Output the [x, y] coordinate of the center of the cell containing the given text.  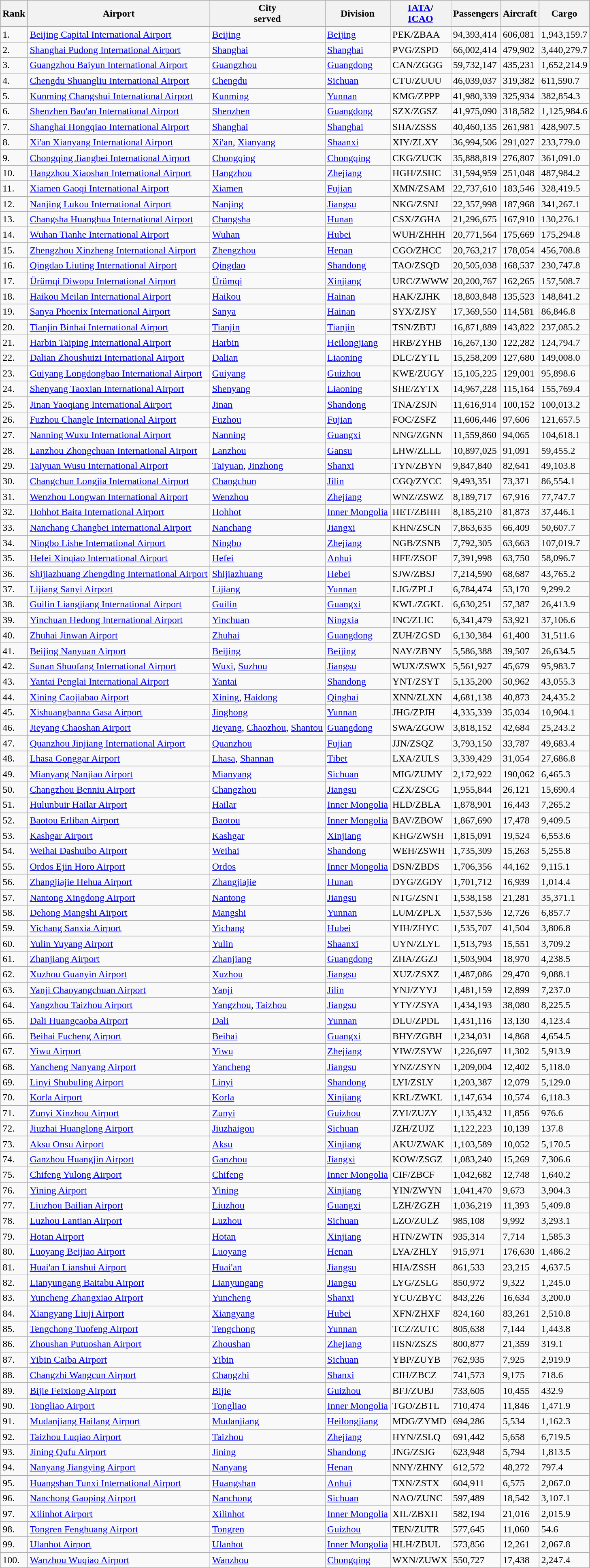
Shijiazhuang Zhengding International Airport [119, 574]
90. [14, 1406]
Baotou Erliban Airport [119, 820]
1,640.2 [564, 1174]
168,537 [520, 266]
68,687 [520, 574]
800,877 [475, 1344]
21. [14, 343]
Hohhot Baita International Airport [119, 512]
Yangzhou, Taizhou [267, 1005]
49,103.8 [564, 466]
Hotan [267, 1236]
TNA/ZSJN [421, 404]
24,435.2 [564, 697]
Taiyuan, Jinzhong [267, 466]
HET/ZBHH [421, 512]
NNY/ZHNY [421, 1468]
81. [14, 1267]
19. [14, 312]
15,263 [520, 851]
122,282 [520, 343]
66,409 [520, 528]
66. [14, 1036]
Ulanhot [267, 1545]
606,081 [520, 34]
9,299.2 [564, 589]
Wenzhou Longwan International Airport [119, 497]
3,793,150 [475, 743]
1,815,091 [475, 836]
95,983.7 [564, 666]
Mudanjiang [267, 1421]
INC/ZLIC [421, 620]
Kashgar Airport [119, 836]
TAO/ZSQD [421, 266]
LXA/ZULS [421, 759]
23. [14, 373]
KHN/ZSCN [421, 528]
5,170.5 [564, 1144]
5,561,927 [475, 666]
Zhengzhou [267, 250]
60. [14, 944]
4,681,138 [475, 697]
77,747.7 [564, 497]
Ningbo [267, 543]
Ürümqi Diwopu International Airport [119, 281]
1,122,223 [475, 1128]
HYN/ZSLQ [421, 1437]
NAY/ZBNY [421, 651]
Lanzhou Zhongchuan International Airport [119, 451]
39. [14, 620]
Nanchang [267, 528]
YTY/ZSYA [421, 1005]
1,125,984.6 [564, 111]
26. [14, 419]
12,748 [520, 1174]
40,460,135 [475, 127]
7,144 [520, 1329]
Xining Caojiabao Airport [119, 697]
CAN/ZGGG [421, 65]
ZUH/ZGSD [421, 635]
58,096.7 [564, 558]
115,164 [520, 389]
21,296,675 [475, 219]
Jiuzhai Huanglong Airport [119, 1128]
Harbin Taiping International Airport [119, 343]
130,276.1 [564, 219]
Wuxi, Suzhou [267, 666]
XIL/ZBXH [421, 1514]
Yuncheng Zhangxiao Airport [119, 1298]
17,369,550 [475, 312]
20. [14, 327]
Cargo [564, 14]
84. [14, 1313]
Korla [267, 1098]
Lianyungang [267, 1283]
8,225.5 [564, 1005]
718.6 [564, 1375]
Chifeng [267, 1174]
YNZ/ZSYN [421, 1067]
20,771,564 [475, 235]
1,041,470 [475, 1190]
9,175 [520, 1375]
Wanzhou [267, 1560]
Ningxia [358, 620]
Tongliao Airport [119, 1406]
15,690.4 [564, 789]
Dali Huangcaoba Airport [119, 1021]
12,899 [520, 990]
69. [14, 1082]
72. [14, 1128]
50,962 [520, 681]
Changchun [267, 481]
2,919.9 [564, 1360]
Baotou [267, 820]
9,409.5 [564, 820]
741,573 [475, 1375]
UYN/ZLYL [421, 944]
Guangzhou Baiyun International Airport [119, 65]
Guilin Liangjiang International Airport [119, 604]
Jinghong [267, 713]
62. [14, 974]
TYN/ZBYN [421, 466]
DSN/ZBDS [421, 866]
50. [14, 789]
Xuzhou [267, 974]
43. [14, 681]
1,443.8 [564, 1329]
Dali [267, 1021]
582,194 [475, 1514]
Guiyang Longdongbao International Airport [119, 373]
5. [14, 96]
Ordos Ejin Horo Airport [119, 866]
762,935 [475, 1360]
21,016 [520, 1514]
HLH/ZBUL [421, 1545]
Fuzhou Changle International Airport [119, 419]
Yulin Yuyang Airport [119, 944]
10,455 [520, 1390]
68. [14, 1067]
7,214,590 [475, 574]
21,281 [520, 897]
935,314 [475, 1236]
Nanning Wuxu International Airport [119, 435]
Nanyang [267, 1468]
LZH/ZGZH [421, 1206]
LZO/ZULZ [421, 1221]
Hefei Xinqiao International Airport [119, 558]
976.6 [564, 1113]
LYI/ZSLY [421, 1082]
14. [14, 235]
1,135,432 [475, 1113]
100. [14, 1560]
7,714 [520, 1236]
1,486.2 [564, 1252]
51. [14, 805]
Hotan Airport [119, 1236]
80. [14, 1252]
Xiamen [267, 188]
XUZ/ZSXZ [421, 974]
FOC/ZSFZ [421, 419]
48,272 [520, 1468]
Yancheng [267, 1067]
Zhangjiajie [267, 882]
1,103,589 [475, 1144]
6,465.3 [564, 774]
44. [14, 697]
328,419.5 [564, 188]
HRB/ZYHB [421, 343]
Linyi Shubuling Airport [119, 1082]
5,409.8 [564, 1206]
Lianyungang Baitabu Airport [119, 1283]
38. [14, 604]
35,034 [520, 713]
Yiwu [267, 1051]
97. [14, 1514]
Changsha [267, 219]
Xiamen Gaoqi International Airport [119, 188]
94,393,414 [475, 34]
59,455.2 [564, 451]
6,784,474 [475, 589]
95,898.6 [564, 373]
Beijing Nanyuan Airport [119, 651]
1,042,682 [475, 1174]
4,335,339 [475, 713]
CSX/ZGHA [421, 219]
Huai'an [267, 1267]
Beijing Capital International Airport [119, 34]
39,507 [520, 651]
LUM/ZPLX [421, 913]
Jieyang Chaoshan Airport [119, 728]
53. [14, 836]
1,226,697 [475, 1051]
12,079 [520, 1082]
Yangzhou Taizhou Airport [119, 1005]
59. [14, 928]
7,925 [520, 1360]
Ordos [267, 866]
29. [14, 466]
Aksu Onsu Airport [119, 1144]
Hefei [267, 558]
Gansu [358, 451]
31,511.6 [564, 635]
14,967,228 [475, 389]
13,130 [520, 1021]
5,913.9 [564, 1051]
CIF/ZBCF [421, 1174]
Qinghai [358, 697]
Fuzhou [267, 419]
LJG/ZPLJ [421, 589]
CZX/ZSCG [421, 789]
6,630,251 [475, 604]
Yiwu Airport [119, 1051]
Yantai [267, 681]
16,871,889 [475, 327]
9,322 [520, 1283]
129,001 [520, 373]
49. [14, 774]
67. [14, 1051]
KMG/ZPPP [421, 96]
65. [14, 1021]
Bijie [267, 1390]
21,359 [520, 1344]
15,105,225 [475, 373]
71. [14, 1113]
9. [14, 157]
5,534 [520, 1421]
26,413.9 [564, 604]
3,293.1 [564, 1221]
70. [14, 1098]
18,542 [520, 1498]
18,803,848 [475, 296]
Xishuangbanna Gasa Airport [119, 713]
Zunyi Xinzhou Airport [119, 1113]
HFE/ZSOF [421, 558]
Yining Airport [119, 1190]
YIW/ZSYW [421, 1051]
6. [14, 111]
861,533 [475, 1267]
Jinan [267, 404]
2. [14, 50]
24. [14, 389]
31,594,959 [475, 173]
104,618.1 [564, 435]
45,679 [520, 666]
11,302 [520, 1051]
1,538,158 [475, 897]
Qingdao [267, 266]
Xining, Haidong [267, 697]
48. [14, 759]
JHG/ZPJH [421, 713]
37. [14, 589]
824,160 [475, 1313]
Kunming [267, 96]
Yantai Penglai International Airport [119, 681]
143,822 [520, 327]
1,585.3 [564, 1236]
1,878,901 [475, 805]
1,701,712 [475, 882]
CTU/ZUUU [421, 81]
WUX/ZSWX [421, 666]
Xuzhou Guanyin Airport [119, 974]
4,238.5 [564, 959]
805,638 [475, 1329]
7. [14, 127]
1,813.5 [564, 1452]
Mudanjiang Hailang Airport [119, 1421]
175,294.8 [564, 235]
1,537,536 [475, 913]
Luzhou [267, 1221]
20,763,217 [475, 250]
16,267,130 [475, 343]
Yinchuan [267, 620]
82,641 [520, 466]
3,806.8 [564, 928]
10. [14, 173]
3,200.0 [564, 1298]
35,371.1 [564, 897]
Haikou Meilan International Airport [119, 296]
Zhangjiajie Hehua Airport [119, 882]
5,794 [520, 1452]
22. [14, 358]
11,606,446 [475, 419]
1,867,690 [475, 820]
JZH/ZUJZ [421, 1128]
93. [14, 1452]
35,888,819 [475, 157]
11,616,914 [475, 404]
23,215 [520, 1267]
175,669 [520, 235]
Division [358, 14]
53,921 [520, 620]
Wanzhou Wuqiao Airport [119, 1560]
11,856 [520, 1113]
PVG/ZSPD [421, 50]
Hangzhou Xiaoshan International Airport [119, 173]
SZX/ZGSZ [421, 111]
Wenzhou [267, 497]
92. [14, 1437]
Nanchong [267, 1498]
34. [14, 543]
22,737,610 [475, 188]
Luzhou Lantian Airport [119, 1221]
12,726 [520, 913]
10,904.1 [564, 713]
37,106.6 [564, 620]
73. [14, 1144]
ZHA/ZGZJ [421, 959]
5,129.0 [564, 1082]
5,255.8 [564, 851]
CKG/ZUCK [421, 157]
52. [14, 820]
2,172,922 [475, 774]
TGO/ZBTL [421, 1406]
MDG/ZYMD [421, 1421]
46,039,037 [475, 81]
86,554.1 [564, 481]
53,170 [520, 589]
42,684 [520, 728]
CGO/ZHCC [421, 250]
Chongqing Jiangbei International Airport [119, 157]
Mianyang Nanjiao Airport [119, 774]
78. [14, 1221]
843,226 [475, 1298]
Shenyang Taoxian International Airport [119, 389]
19,524 [520, 836]
1,209,004 [475, 1067]
16,634 [520, 1298]
7,237.0 [564, 990]
3,107.1 [564, 1498]
1,162.3 [564, 1421]
31. [14, 497]
Chengdu Shuangliu International Airport [119, 81]
1,487,086 [475, 974]
17,478 [520, 820]
6,553.6 [564, 836]
44,162 [520, 866]
NKG/ZSNJ [421, 204]
PEK/ZBAA [421, 34]
20,200,767 [475, 281]
Yichang [267, 928]
Xiangyang [267, 1313]
87. [14, 1360]
Luoyang Beijiao Airport [119, 1252]
176,630 [520, 1252]
6,118.3 [564, 1098]
319.1 [564, 1344]
577,645 [475, 1529]
Haikou [267, 296]
36,994,506 [475, 142]
Changsha Huanghua International Airport [119, 219]
33. [14, 528]
7,265.2 [564, 805]
3. [14, 65]
230,747.8 [564, 266]
96. [14, 1498]
9,847,840 [475, 466]
55. [14, 866]
79. [14, 1236]
86. [14, 1344]
361,091.0 [564, 157]
Sanya [267, 312]
9,673 [520, 1190]
77. [14, 1206]
12. [14, 204]
67,916 [520, 497]
149,008.0 [564, 358]
233,779.0 [564, 142]
25. [14, 404]
Zhuhai [267, 635]
Nanchong Gaoping Airport [119, 1498]
CIH/ZBCZ [421, 1375]
43,765.2 [564, 574]
597,489 [475, 1498]
TXN/ZSTX [421, 1483]
83. [14, 1298]
2,067.8 [564, 1545]
Changzhou [267, 789]
SYX/ZJSY [421, 312]
435,231 [520, 65]
17,438 [520, 1560]
HAK/ZJHK [421, 296]
LHW/ZLLL [421, 451]
KOW/ZSGZ [421, 1159]
KRL/ZWKL [421, 1098]
Sanya Phoenix International Airport [119, 312]
4. [14, 81]
YNJ/ZYYJ [421, 990]
22,357,998 [475, 204]
11. [14, 188]
29,470 [520, 974]
37,446.1 [564, 512]
Korla Airport [119, 1098]
Yining [267, 1190]
2,510.8 [564, 1313]
604,911 [475, 1483]
MIG/ZUMY [421, 774]
432.9 [564, 1390]
HIA/ZSSH [421, 1267]
Passengers [475, 14]
88. [14, 1375]
Shenyang [267, 389]
148,841.2 [564, 296]
76. [14, 1190]
137.8 [564, 1128]
91. [14, 1421]
64. [14, 1005]
18. [14, 296]
9,493,351 [475, 481]
TCZ/ZUTC [421, 1329]
187,968 [520, 204]
Taizhou [267, 1437]
Nantong Xingdong Airport [119, 897]
KWE/ZUGY [421, 373]
Hailar [267, 805]
82. [14, 1283]
Aircraft [520, 14]
Guangzhou [267, 65]
6,575 [520, 1483]
13. [14, 219]
2,067.0 [564, 1483]
73,371 [520, 481]
Zhanjiang [267, 959]
Xi'an Xianyang International Airport [119, 142]
Kunming Changshui International Airport [119, 96]
42. [14, 666]
61. [14, 959]
Mangshi [267, 913]
BAV/ZBOW [421, 820]
10,052 [520, 1144]
TEN/ZUTR [421, 1529]
382,854.3 [564, 96]
Lhasa Gonggar Airport [119, 759]
Beihai [267, 1036]
10,139 [520, 1128]
Zhuhai Jinwan Airport [119, 635]
Chifeng Yulong Airport [119, 1174]
43,055.3 [564, 681]
LYG/ZSLG [421, 1283]
3,440,279.7 [564, 50]
54.6 [564, 1529]
LYA/ZHLY [421, 1252]
1,503,904 [475, 959]
Yulin [267, 944]
8,189,717 [475, 497]
623,948 [475, 1452]
YCU/ZBYC [421, 1298]
479,902 [520, 50]
Tengchong [267, 1329]
54. [14, 851]
3,339,429 [475, 759]
Hulunbuir Hailar Airport [119, 805]
691,442 [475, 1437]
15,258,209 [475, 358]
Wuhan [267, 235]
1,036,219 [475, 1206]
XMN/ZSAM [421, 188]
Cityserved [267, 14]
17. [14, 281]
Nanjing [267, 204]
190,062 [520, 774]
41,504 [520, 928]
915,971 [475, 1252]
Shenzhen [267, 111]
32. [14, 512]
107,019.7 [564, 543]
26,634.5 [564, 651]
Nanyang Jiangying Airport [119, 1468]
14,868 [520, 1036]
27. [14, 435]
Changzhi [267, 1375]
Nantong [267, 897]
Bijie Feixiong Airport [119, 1390]
YIH/ZHYC [421, 928]
SWA/ZGOW [421, 728]
155,769.4 [564, 389]
Taizhou Luqiao Airport [119, 1437]
5,658 [520, 1437]
Tianjin Binhai International Airport [119, 327]
6,719.5 [564, 1437]
612,572 [475, 1468]
Sunan Shuofang International Airport [119, 666]
3,709.2 [564, 944]
9,115.1 [564, 866]
100,152 [520, 404]
985,108 [475, 1221]
JJN/ZSQZ [421, 743]
41. [14, 651]
Beihai Fucheng Airport [119, 1036]
Yanji Chaoyangchuan Airport [119, 990]
16,443 [520, 805]
850,972 [475, 1283]
Yibin [267, 1360]
NTG/ZSNT [421, 897]
Jiuzhaigou [267, 1128]
11,559,860 [475, 435]
135,523 [520, 296]
33,787 [520, 743]
573,856 [475, 1545]
WUH/ZHHH [421, 235]
Hohhot [267, 512]
5,118.0 [564, 1067]
Tongliao [267, 1406]
Hangzhou [267, 173]
7,391,998 [475, 558]
Xi'an, Xianyang [267, 142]
251,048 [520, 173]
74. [14, 1159]
694,286 [475, 1421]
57,387 [520, 604]
KWL/ZGKL [421, 604]
HSN/ZSZS [421, 1344]
DLU/ZPDL [421, 1021]
40,873 [520, 697]
2,015.9 [564, 1514]
1,434,193 [475, 1005]
58. [14, 913]
75. [14, 1174]
4,654.5 [564, 1036]
10,897,025 [475, 451]
Rank [14, 14]
1,706,356 [475, 866]
Zunyi [267, 1113]
797.4 [564, 1468]
ZYI/ZUZY [421, 1113]
NAO/ZUNC [421, 1498]
1,083,240 [475, 1159]
456,708.8 [564, 250]
Nanjing Lukou International Airport [119, 204]
611,590.7 [564, 81]
121,657.5 [564, 419]
BFJ/ZUBJ [421, 1390]
46. [14, 728]
Ningbo Lishe International Airport [119, 543]
6,130,384 [475, 635]
318,582 [520, 111]
Lanzhou [267, 451]
DYG/ZGDY [421, 882]
27,686.8 [564, 759]
Ganzhou Huangjin Airport [119, 1159]
Jining Qufu Airport [119, 1452]
Zhoushan [267, 1344]
7,792,305 [475, 543]
11,846 [520, 1406]
SHA/ZSSS [421, 127]
5,135,200 [475, 681]
41,975,090 [475, 111]
10,574 [520, 1098]
1,943,159.7 [564, 34]
45. [14, 713]
1,147,634 [475, 1098]
Yibin Caiba Airport [119, 1360]
30. [14, 481]
91,091 [520, 451]
183,546 [520, 188]
36. [14, 574]
8,185,210 [475, 512]
66,002,414 [475, 50]
Guilin [267, 604]
28. [14, 451]
6,857.7 [564, 913]
Shanghai Pudong International Airport [119, 50]
TSN/ZBTJ [421, 327]
Yanji [267, 990]
47. [14, 743]
KHG/ZWSH [421, 836]
XNN/ZLXN [421, 697]
WXN/ZUWX [421, 1560]
Harbin [267, 343]
9,088.1 [564, 974]
8. [14, 142]
97,606 [520, 419]
550,727 [475, 1560]
SJW/ZBSJ [421, 574]
Liuzhou [267, 1206]
Tongren [267, 1529]
Dehong Mangshi Airport [119, 913]
Shanghai Hongqiao International Airport [119, 127]
81,873 [520, 512]
Yuncheng [267, 1298]
341,267.1 [564, 204]
CGQ/ZYCC [421, 481]
Changzhou Benniu Airport [119, 789]
Taiyuan Wusu International Airport [119, 466]
Weihai [267, 851]
Nanning [267, 435]
89. [14, 1390]
6,341,479 [475, 620]
1,735,309 [475, 851]
HTN/ZWTN [421, 1236]
3,904.3 [564, 1190]
1,431,116 [475, 1021]
487,984.2 [564, 173]
35. [14, 558]
XFN/ZHXF [421, 1313]
JNG/ZSJG [421, 1452]
Changzhi Wangcun Airport [119, 1375]
319,382 [520, 81]
63,750 [520, 558]
94. [14, 1468]
5,586,388 [475, 651]
XIY/ZLXY [421, 142]
NGB/ZSNB [421, 543]
Quanzhou Jinjiang International Airport [119, 743]
12,261 [520, 1545]
Linyi [267, 1082]
31,054 [520, 759]
Shenzhen Bao'an International Airport [119, 111]
YBP/ZUYB [421, 1360]
40. [14, 635]
Quanzhou [267, 743]
Ürümqi [267, 281]
157,508.7 [564, 281]
3,818,152 [475, 728]
1,234,031 [475, 1036]
15. [14, 250]
DLC/ZYTL [421, 358]
178,054 [520, 250]
Jining [267, 1452]
12,402 [520, 1067]
61,400 [520, 635]
Huangshan [267, 1483]
Huai'an Lianshui Airport [119, 1267]
1,652,214.9 [564, 65]
11,060 [520, 1529]
Mianyang [267, 774]
NNG/ZGNN [421, 435]
11,393 [520, 1206]
16,939 [520, 882]
15,551 [520, 944]
86,846.8 [564, 312]
Jieyang, Chaozhou, Shantou [267, 728]
237,085.2 [564, 327]
Yancheng Nanyang Airport [119, 1067]
59,732,147 [475, 65]
83,261 [520, 1313]
Lijiang Sanyi Airport [119, 589]
Xiangyang Liuji Airport [119, 1313]
95. [14, 1483]
428,907.5 [564, 127]
25,243.2 [564, 728]
Qingdao Liuting International Airport [119, 266]
20,505,038 [475, 266]
Xilinhot [267, 1514]
261,981 [520, 127]
Jinan Yaoqiang International Airport [119, 404]
710,474 [475, 1406]
57. [14, 897]
Lhasa, Shannan [267, 759]
167,910 [520, 219]
49,683.4 [564, 743]
Airport [119, 14]
HGH/ZSHC [421, 173]
Luoyang [267, 1252]
Tengchong Tuofeng Airport [119, 1329]
124,794.7 [564, 343]
1,014.4 [564, 882]
26,121 [520, 789]
Nanchang Changbei International Airport [119, 528]
BHY/ZGBH [421, 1036]
Aksu [267, 1144]
Lijiang [267, 589]
114,581 [520, 312]
7,863,635 [475, 528]
98. [14, 1529]
85. [14, 1329]
Dalian Zhoushuizi International Airport [119, 358]
63. [14, 990]
Tongren Fenghuang Airport [119, 1529]
2,247.4 [564, 1560]
1,245.0 [564, 1283]
291,027 [520, 142]
Huangshan Tunxi International Airport [119, 1483]
Tibet [358, 759]
Yinchuan Hedong International Airport [119, 620]
1,955,844 [475, 789]
URC/ZWWW [421, 281]
Zhanjiang Airport [119, 959]
56. [14, 882]
733,605 [475, 1390]
4,123.4 [564, 1021]
1,481,159 [475, 990]
Kashgar [267, 836]
38,080 [520, 1005]
SHE/ZYTX [421, 389]
YIN/ZWYN [421, 1190]
WEH/ZSWH [421, 851]
Dalian [267, 358]
HLD/ZBLA [421, 805]
Zhengzhou Xinzheng International Airport [119, 250]
Wuhan Tianhe International Airport [119, 235]
Ganzhou [267, 1159]
50,607.7 [564, 528]
9,992 [520, 1221]
Weihai Dashuibo Airport [119, 851]
1,471.9 [564, 1406]
YNT/ZSYT [421, 681]
7,306.6 [564, 1159]
AKU/ZWAK [421, 1144]
1. [14, 34]
276,807 [520, 157]
Zhoushan Putuoshan Airport [119, 1344]
18,970 [520, 959]
1,203,387 [475, 1082]
99. [14, 1545]
Yichang Sanxia Airport [119, 928]
41,980,339 [475, 96]
15,269 [520, 1159]
16. [14, 266]
Shijiazhuang [267, 574]
Guiyang [267, 373]
1,535,707 [475, 928]
4,637.5 [564, 1267]
Ulanhot Airport [119, 1545]
Liuzhou Bailian Airport [119, 1206]
94,065 [520, 435]
IATA/ICAO [421, 14]
Hebei [358, 574]
127,680 [520, 358]
1,513,793 [475, 944]
100,013.2 [564, 404]
325,934 [520, 96]
Xilinhot Airport [119, 1514]
162,265 [520, 281]
Chengdu [267, 81]
WNZ/ZSWZ [421, 497]
63,663 [520, 543]
Changchun Longjia International Airport [119, 481]
